Scan for the cell matching the given text and deliver its [x, y] coordinate at center. 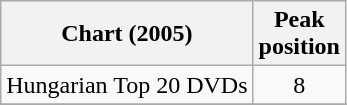
Hungarian Top 20 DVDs [127, 85]
Peakposition [299, 34]
8 [299, 85]
Chart (2005) [127, 34]
